From the cell containing the given text, extract its center point as (X, Y) coordinate. 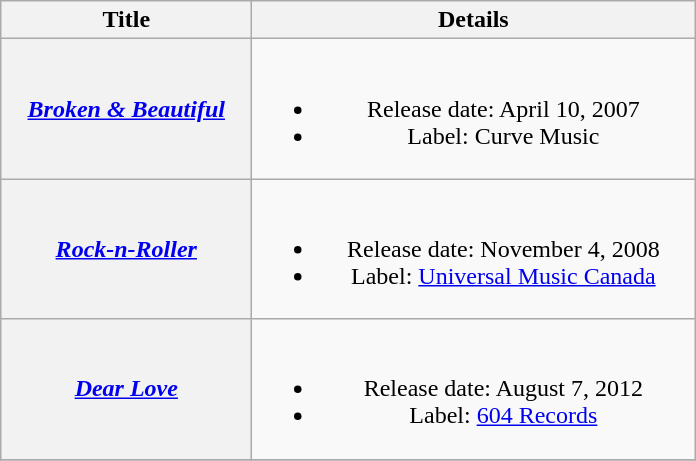
Release date: August 7, 2012Label: 604 Records (474, 389)
Release date: November 4, 2008Label: Universal Music Canada (474, 249)
Details (474, 20)
Release date: April 10, 2007Label: Curve Music (474, 109)
Broken & Beautiful (126, 109)
Rock-n-Roller (126, 249)
Title (126, 20)
Dear Love (126, 389)
